Locate the cell with the specified text and output its (X, Y) center coordinate. 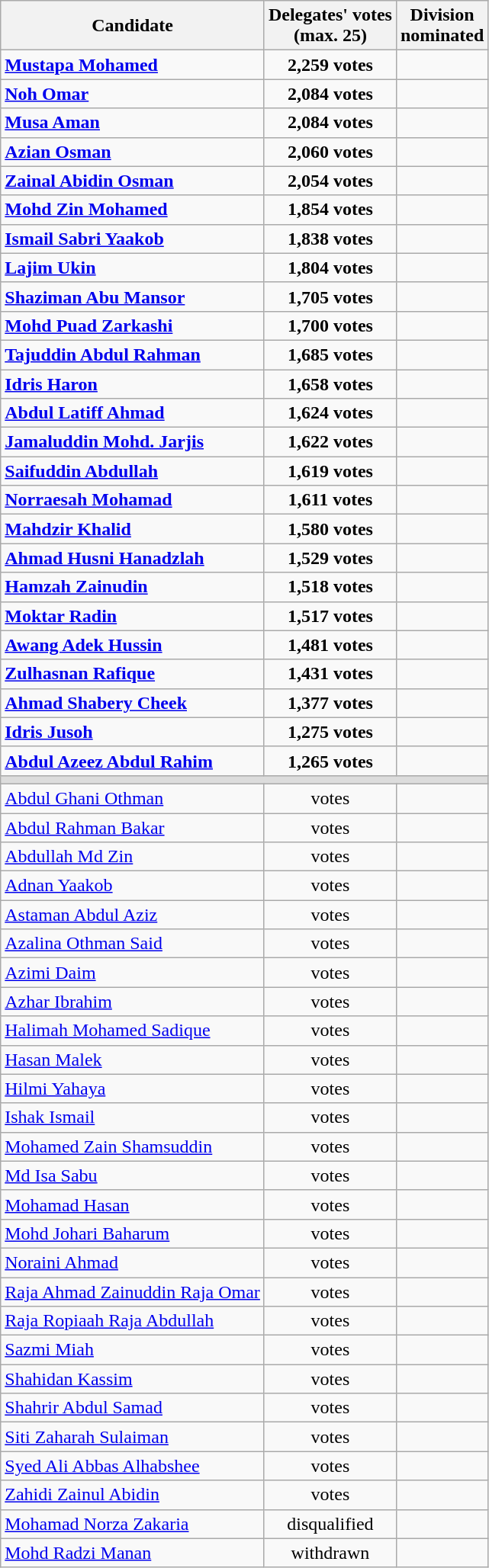
1,517 votes (330, 616)
Hilmi Yahaya (133, 1089)
1,838 votes (330, 239)
Syed Ali Abbas Alhabshee (133, 1466)
Zainal Abidin Osman (133, 181)
Noraini Ahmad (133, 1262)
Azalina Othman Said (133, 944)
Md Isa Sabu (133, 1175)
Azian Osman (133, 152)
disqualified (330, 1524)
withdrawn (330, 1553)
Raja Ropiaah Raja Abdullah (133, 1321)
Mohamed Zain Shamsuddin (133, 1146)
1,854 votes (330, 210)
Ahmad Shabery Cheek (133, 703)
Norraesah Mohamad (133, 500)
Mohamad Norza Zakaria (133, 1524)
Mohd Radzi Manan (133, 1553)
1,431 votes (330, 674)
1,700 votes (330, 325)
Jamaluddin Mohd. Jarjis (133, 442)
Raja Ahmad Zainuddin Raja Omar (133, 1292)
1,377 votes (330, 703)
Abdul Latiff Ahmad (133, 413)
1,265 votes (330, 761)
1,619 votes (330, 471)
Idris Haron (133, 383)
2,259 votes (330, 65)
Abdul Ghani Othman (133, 798)
Ismail Sabri Yaakob (133, 239)
1,804 votes (330, 268)
Azhar Ibrahim (133, 1002)
Mohd Johari Baharum (133, 1233)
1,658 votes (330, 383)
Moktar Radin (133, 616)
Adnan Yaakob (133, 886)
Astaman Abdul Aziz (133, 915)
Shaziman Abu Mansor (133, 297)
Hamzah Zainudin (133, 587)
1,611 votes (330, 500)
1,705 votes (330, 297)
Delegates' votes(max. 25) (330, 26)
Sazmi Miah (133, 1350)
Mahdzir Khalid (133, 529)
Ahmad Husni Hanadzlah (133, 558)
Divisionnominated (442, 26)
2,060 votes (330, 152)
Lajim Ukin (133, 268)
Tajuddin Abdul Rahman (133, 354)
Abdul Rahman Bakar (133, 827)
Zahidi Zainul Abidin (133, 1495)
1,481 votes (330, 645)
Mohd Zin Mohamed (133, 210)
Ishak Ismail (133, 1117)
2,054 votes (330, 181)
Siti Zaharah Sulaiman (133, 1437)
1,275 votes (330, 732)
Musa Aman (133, 123)
Mohd Puad Zarkashi (133, 325)
Candidate (133, 26)
Awang Adek Hussin (133, 645)
Hasan Malek (133, 1060)
1,518 votes (330, 587)
1,529 votes (330, 558)
Mohamad Hasan (133, 1204)
Shahrir Abdul Samad (133, 1408)
Zulhasnan Rafique (133, 674)
Halimah Mohamed Sadique (133, 1031)
Azimi Daim (133, 973)
Mustapa Mohamed (133, 65)
Noh Omar (133, 94)
1,580 votes (330, 529)
Saifuddin Abdullah (133, 471)
1,685 votes (330, 354)
Idris Jusoh (133, 732)
1,622 votes (330, 442)
Shahidan Kassim (133, 1379)
Abdullah Md Zin (133, 857)
1,624 votes (330, 413)
Abdul Azeez Abdul Rahim (133, 761)
